Return the (x, y) coordinate for the center point of the cell that contains the specified text.  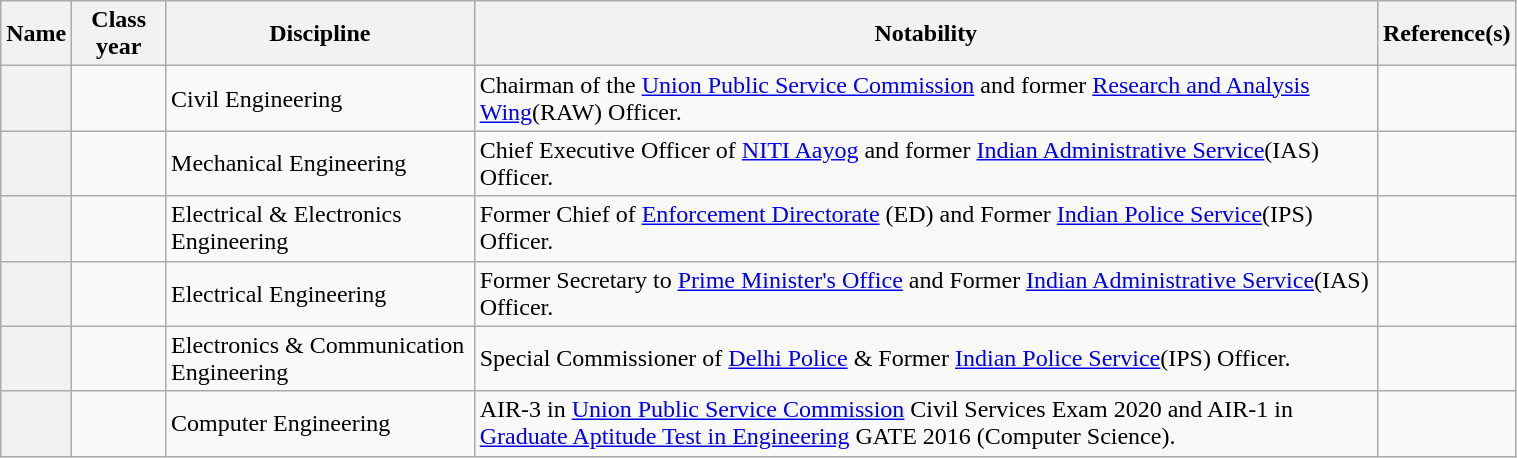
Chairman of the Union Public Service Commission and former Research and Analysis Wing(RAW) Officer. (926, 98)
Former Chief of Enforcement Directorate (ED) and Former Indian Police Service(IPS) Officer. (926, 228)
Name (36, 34)
Special Commissioner of Delhi Police & Former Indian Police Service(IPS) Officer. (926, 358)
Former Secretary to Prime Minister's Office and Former Indian Administrative Service(IAS) Officer. (926, 294)
Discipline (320, 34)
Reference(s) (1446, 34)
Chief Executive Officer of NITI Aayog and former Indian Administrative Service(IAS) Officer. (926, 164)
Civil Engineering (320, 98)
Computer Engineering (320, 424)
AIR-3 in Union Public Service Commission Civil Services Exam 2020 and AIR-1 in Graduate Aptitude Test in Engineering GATE 2016 (Computer Science). (926, 424)
Mechanical Engineering (320, 164)
Electrical Engineering (320, 294)
Notability (926, 34)
Electronics & Communication Engineering (320, 358)
Class year (119, 34)
Electrical & Electronics Engineering (320, 228)
